Provide the [X, Y] coordinate of the cell's center where the given text is located.  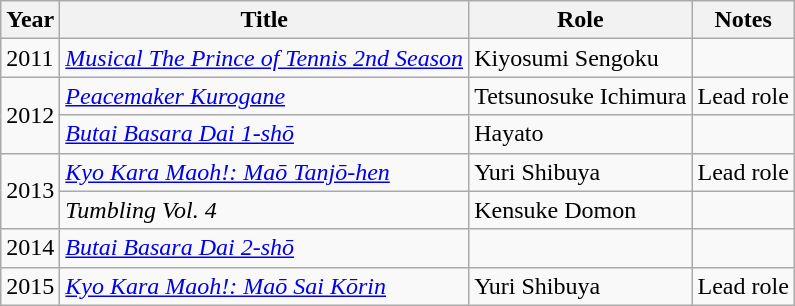
Tumbling Vol. 4 [264, 210]
2012 [30, 115]
2015 [30, 286]
Year [30, 20]
Kensuke Domon [580, 210]
Kyo Kara Maoh!: Maō Tanjō-hen [264, 172]
Role [580, 20]
Kyo Kara Maoh!: Maō Sai Kōrin [264, 286]
Butai Basara Dai 1-shō [264, 134]
Kiyosumi Sengoku [580, 58]
Title [264, 20]
Butai Basara Dai 2-shō [264, 248]
2014 [30, 248]
Peacemaker Kurogane [264, 96]
Notes [743, 20]
2011 [30, 58]
Musical The Prince of Tennis 2nd Season [264, 58]
Tetsunosuke Ichimura [580, 96]
2013 [30, 191]
Hayato [580, 134]
